Return the (x, y) coordinate for the center point of the cell that contains the specified text.  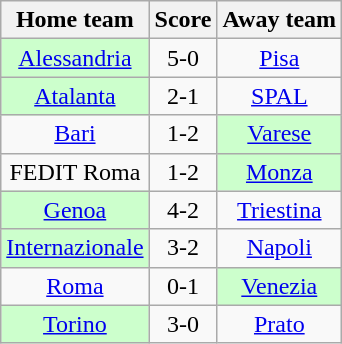
Home team (75, 20)
Triestina (280, 210)
Prato (280, 324)
Score (183, 20)
Venezia (280, 286)
Alessandria (75, 58)
2-1 (183, 96)
Napoli (280, 248)
Pisa (280, 58)
3-2 (183, 248)
Bari (75, 134)
Internazionale (75, 248)
Away team (280, 20)
Roma (75, 286)
Torino (75, 324)
Monza (280, 172)
3-0 (183, 324)
4-2 (183, 210)
Atalanta (75, 96)
SPAL (280, 96)
0-1 (183, 286)
FEDIT Roma (75, 172)
Genoa (75, 210)
Varese (280, 134)
5-0 (183, 58)
